Extract the [x, y] coordinate from the center of the cell holding the provided text.  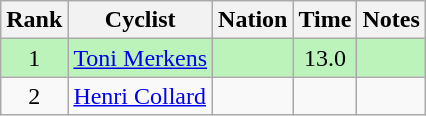
Nation [253, 20]
13.0 [325, 58]
Toni Merkens [140, 58]
1 [34, 58]
Time [325, 20]
2 [34, 96]
Cyclist [140, 20]
Notes [391, 20]
Henri Collard [140, 96]
Rank [34, 20]
